Find where the given text appears and provide that cell's center as [X, Y] coordinate. 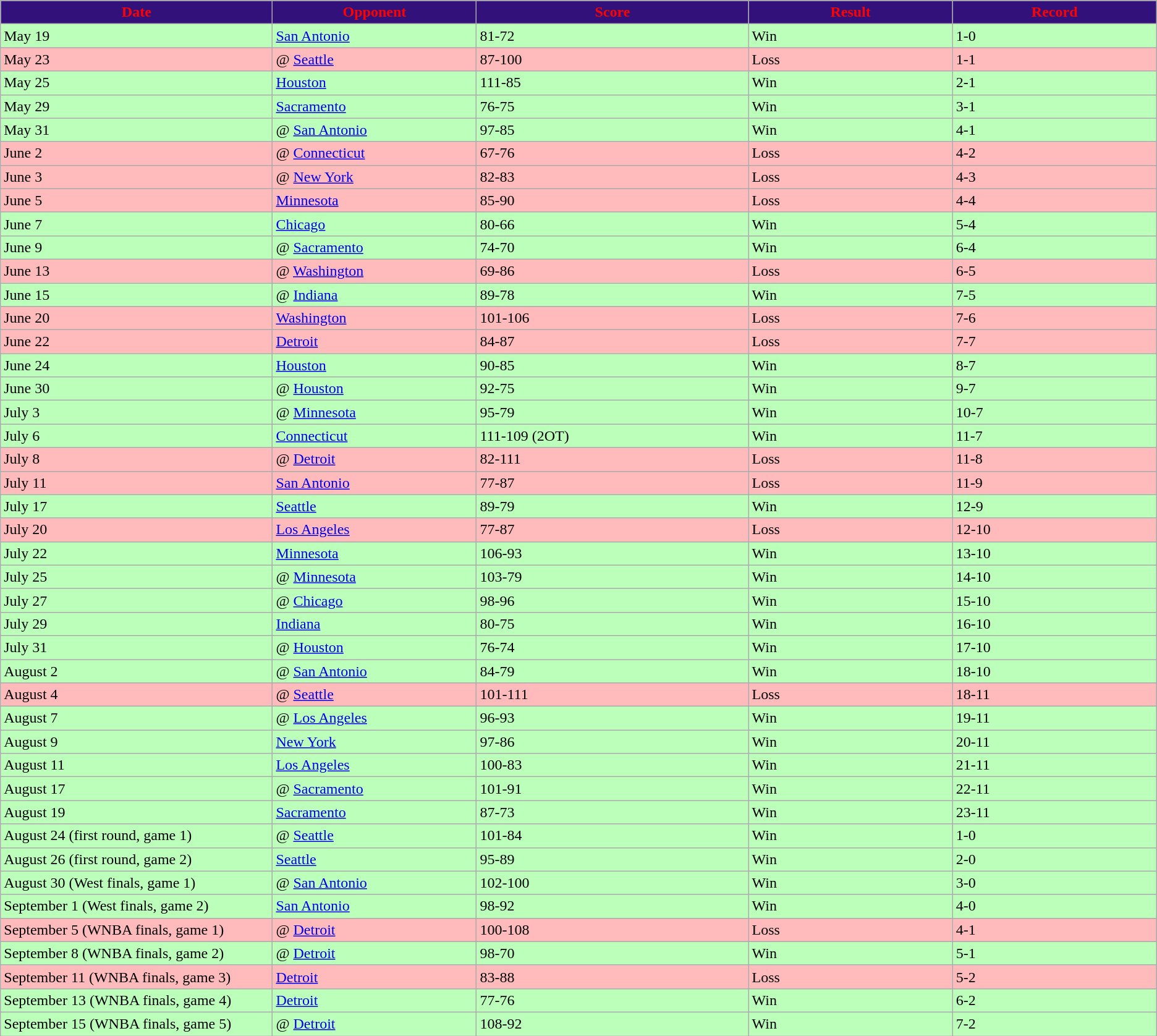
June 20 [137, 318]
80-75 [612, 624]
11-9 [1054, 483]
18-11 [1054, 695]
Score [612, 12]
7-7 [1054, 342]
13-10 [1054, 553]
76-74 [612, 647]
85-90 [612, 200]
Connecticut [375, 436]
98-96 [612, 600]
July 29 [137, 624]
106-93 [612, 553]
May 19 [137, 36]
Indiana [375, 624]
July 31 [137, 647]
90-85 [612, 365]
@ New York [375, 177]
July 25 [137, 577]
87-73 [612, 812]
@ Chicago [375, 600]
101-84 [612, 836]
August 4 [137, 695]
15-10 [1054, 600]
7-5 [1054, 295]
4-2 [1054, 153]
July 22 [137, 553]
19-11 [1054, 718]
August 7 [137, 718]
2-1 [1054, 83]
97-85 [612, 130]
September 8 (WNBA finals, game 2) [137, 953]
August 24 (first round, game 1) [137, 836]
111-85 [612, 83]
102-100 [612, 883]
August 30 (West finals, game 1) [137, 883]
10-7 [1054, 412]
June 7 [137, 224]
100-83 [612, 765]
22-11 [1054, 789]
June 13 [137, 271]
July 20 [137, 530]
2-0 [1054, 859]
@ Indiana [375, 295]
4-4 [1054, 200]
August 2 [137, 671]
74-70 [612, 247]
101-111 [612, 695]
6-4 [1054, 247]
67-76 [612, 153]
Washington [375, 318]
12-9 [1054, 506]
May 31 [137, 130]
July 6 [137, 436]
97-86 [612, 742]
9-7 [1054, 389]
July 11 [137, 483]
September 11 (WNBA finals, game 3) [137, 977]
Chicago [375, 224]
Record [1054, 12]
@ Los Angeles [375, 718]
New York [375, 742]
108-92 [612, 1024]
21-11 [1054, 765]
87-100 [612, 59]
14-10 [1054, 577]
84-79 [612, 671]
August 9 [137, 742]
May 29 [137, 106]
23-11 [1054, 812]
July 17 [137, 506]
August 19 [137, 812]
7-2 [1054, 1024]
82-83 [612, 177]
@ Connecticut [375, 153]
101-91 [612, 789]
80-66 [612, 224]
August 26 (first round, game 2) [137, 859]
May 23 [137, 59]
95-79 [612, 412]
1-1 [1054, 59]
August 17 [137, 789]
98-92 [612, 906]
96-93 [612, 718]
95-89 [612, 859]
111-109 (2OT) [612, 436]
3-1 [1054, 106]
4-3 [1054, 177]
June 15 [137, 295]
May 25 [137, 83]
101-106 [612, 318]
Opponent [375, 12]
Date [137, 12]
September 5 (WNBA finals, game 1) [137, 930]
June 22 [137, 342]
June 30 [137, 389]
Result [850, 12]
8-7 [1054, 365]
82-111 [612, 459]
5-4 [1054, 224]
June 5 [137, 200]
June 2 [137, 153]
July 8 [137, 459]
July 3 [137, 412]
6-5 [1054, 271]
August 11 [137, 765]
92-75 [612, 389]
12-10 [1054, 530]
100-108 [612, 930]
June 24 [137, 365]
89-78 [612, 295]
11-8 [1054, 459]
16-10 [1054, 624]
98-70 [612, 953]
18-10 [1054, 671]
77-76 [612, 1000]
September 1 (West finals, game 2) [137, 906]
5-1 [1054, 953]
6-2 [1054, 1000]
June 3 [137, 177]
@ Washington [375, 271]
September 15 (WNBA finals, game 5) [137, 1024]
5-2 [1054, 977]
81-72 [612, 36]
7-6 [1054, 318]
84-87 [612, 342]
June 9 [137, 247]
20-11 [1054, 742]
July 27 [137, 600]
76-75 [612, 106]
3-0 [1054, 883]
83-88 [612, 977]
69-86 [612, 271]
September 13 (WNBA finals, game 4) [137, 1000]
17-10 [1054, 647]
103-79 [612, 577]
11-7 [1054, 436]
4-0 [1054, 906]
89-79 [612, 506]
